Locate the cell with the specified text and output its [X, Y] center coordinate. 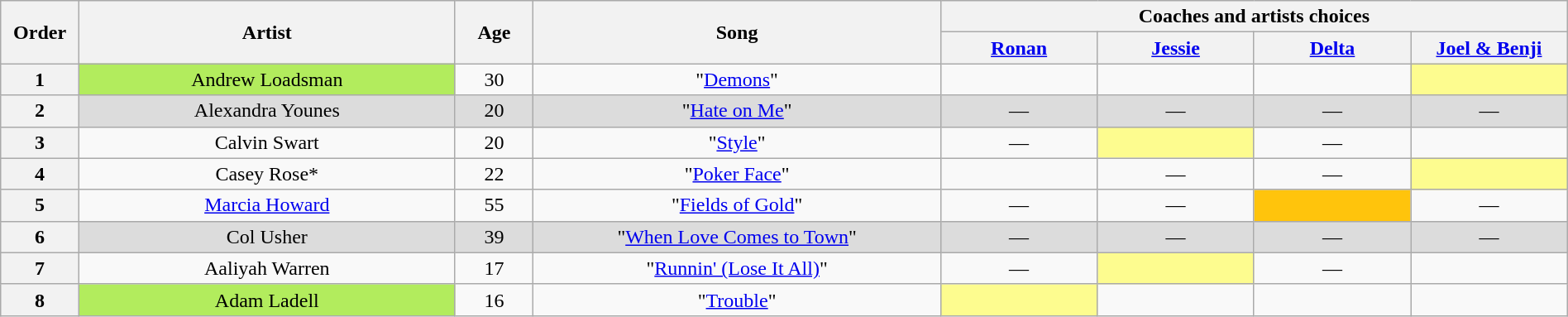
55 [495, 205]
"Hate on Me" [738, 111]
30 [495, 79]
Delta [1331, 48]
"Demons" [738, 79]
2 [40, 111]
Song [738, 32]
Jessie [1176, 48]
4 [40, 174]
17 [495, 268]
Alexandra Younes [266, 111]
"Style" [738, 142]
Casey Rose* [266, 174]
Aaliyah Warren [266, 268]
3 [40, 142]
7 [40, 268]
39 [495, 237]
Age [495, 32]
5 [40, 205]
"Poker Face" [738, 174]
Order [40, 32]
Ronan [1019, 48]
"Fields of Gold" [738, 205]
16 [495, 300]
6 [40, 237]
Marcia Howard [266, 205]
Calvin Swart [266, 142]
"Trouble" [738, 300]
Coaches and artists choices [1254, 17]
8 [40, 300]
Col Usher [266, 237]
Artist [266, 32]
Adam Ladell [266, 300]
Andrew Loadsman [266, 79]
22 [495, 174]
"Runnin' (Lose It All)" [738, 268]
Joel & Benji [1489, 48]
"When Love Comes to Town" [738, 237]
1 [40, 79]
